For the text-containing cell, return its midpoint in [X, Y] coordinate format. 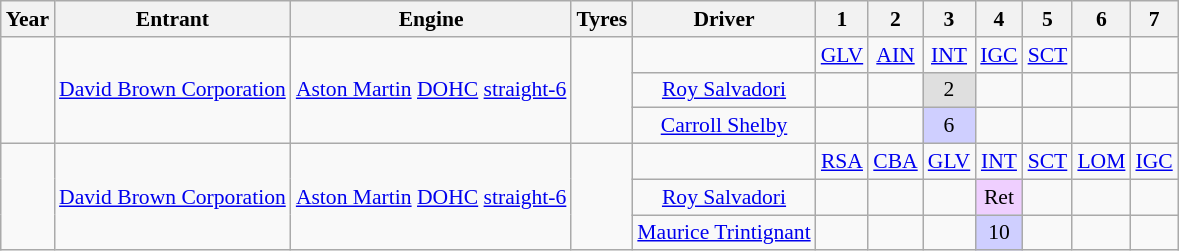
AIN [896, 55]
Tyres [602, 19]
RSA [842, 162]
1 [842, 19]
5 [1048, 19]
Carroll Shelby [724, 126]
4 [998, 19]
Year [28, 19]
3 [950, 19]
LOM [1101, 162]
Engine [432, 19]
Maurice Trintignant [724, 233]
7 [1154, 19]
10 [998, 233]
Entrant [172, 19]
CBA [896, 162]
Driver [724, 19]
Ret [998, 197]
